From the cell containing the given text, extract its center point as [X, Y] coordinate. 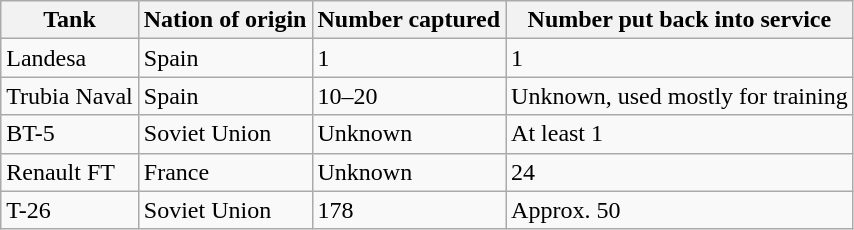
At least 1 [680, 134]
Unknown, used mostly for training [680, 96]
Landesa [70, 58]
10–20 [409, 96]
Renault FT [70, 172]
178 [409, 210]
Approx. 50 [680, 210]
Nation of origin [225, 20]
France [225, 172]
Number captured [409, 20]
24 [680, 172]
BT-5 [70, 134]
T-26 [70, 210]
Trubia Naval [70, 96]
Tank [70, 20]
Number put back into service [680, 20]
